Find where the given text appears and provide that cell's center as [x, y] coordinate. 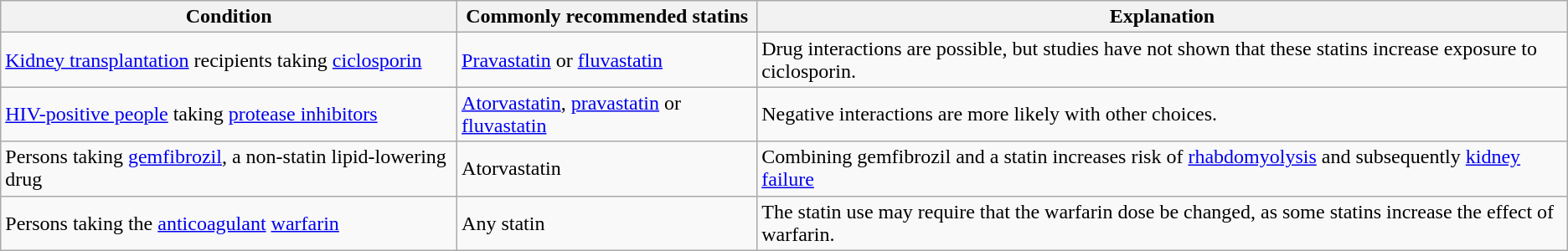
Condition [230, 17]
Atorvastatin [607, 169]
Commonly recommended statins [607, 17]
Explanation [1163, 17]
Combining gemfibrozil and a statin increases risk of rhabdomyolysis and subsequently kidney failure [1163, 169]
Any statin [607, 223]
Drug interactions are possible, but studies have not shown that these statins increase exposure to ciclosporin. [1163, 60]
HIV-positive people taking protease inhibitors [230, 114]
Pravastatin or fluvastatin [607, 60]
Atorvastatin, pravastatin or fluvastatin [607, 114]
Kidney transplantation recipients taking ciclosporin [230, 60]
The statin use may require that the warfarin dose be changed, as some statins increase the effect of warfarin. [1163, 223]
Negative interactions are more likely with other choices. [1163, 114]
Persons taking gemfibrozil, a non-statin lipid-lowering drug [230, 169]
Persons taking the anticoagulant warfarin [230, 223]
